For the text-containing cell, return its midpoint in (x, y) coordinate format. 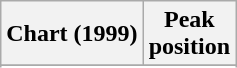
Chart (1999) (72, 34)
Peakposition (189, 34)
